Extract the [X, Y] coordinate from the center of the cell holding the provided text.  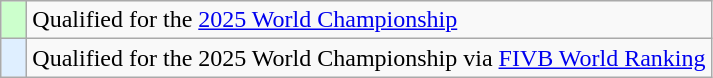
Qualified for the 2025 World Championship via FIVB World Ranking [369, 58]
Qualified for the 2025 World Championship [369, 20]
